Output the [X, Y] coordinate of the center of the cell containing the given text.  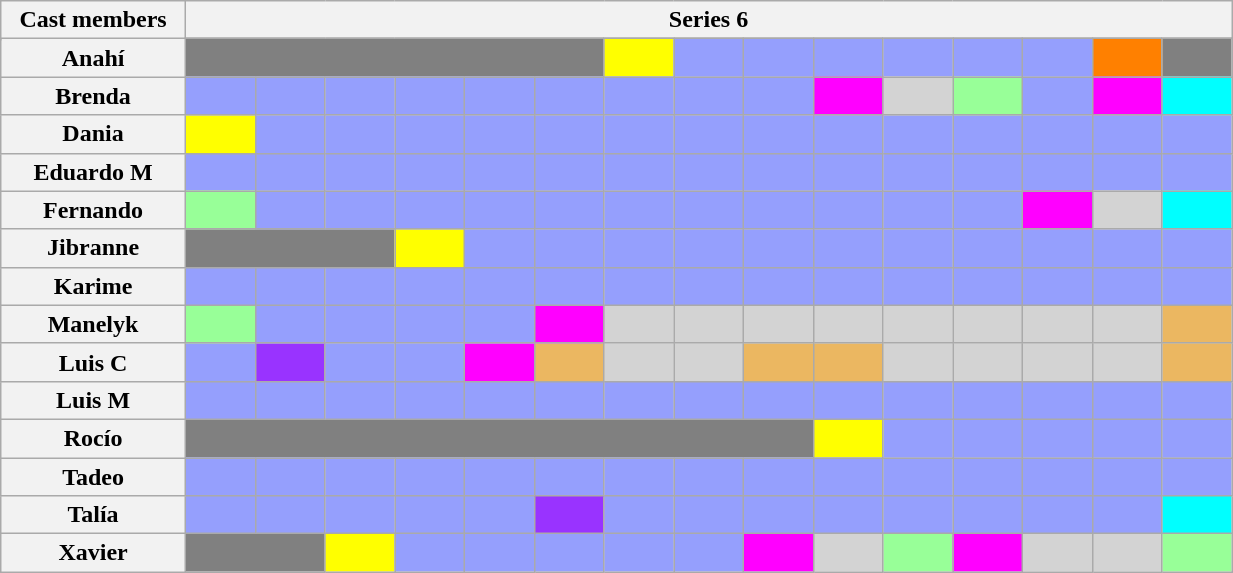
Manelyk [94, 324]
Anahí [94, 58]
Tadeo [94, 477]
Talía [94, 515]
Xavier [94, 553]
Luis C [94, 362]
Cast members [94, 20]
Brenda [94, 96]
Jibranne [94, 248]
Dania [94, 134]
Karime [94, 286]
Series 6 [708, 20]
Rocío [94, 438]
Luis M [94, 400]
Fernando [94, 210]
Eduardo M [94, 172]
